Provide the (x, y) coordinate of the cell's center where the given text is located.  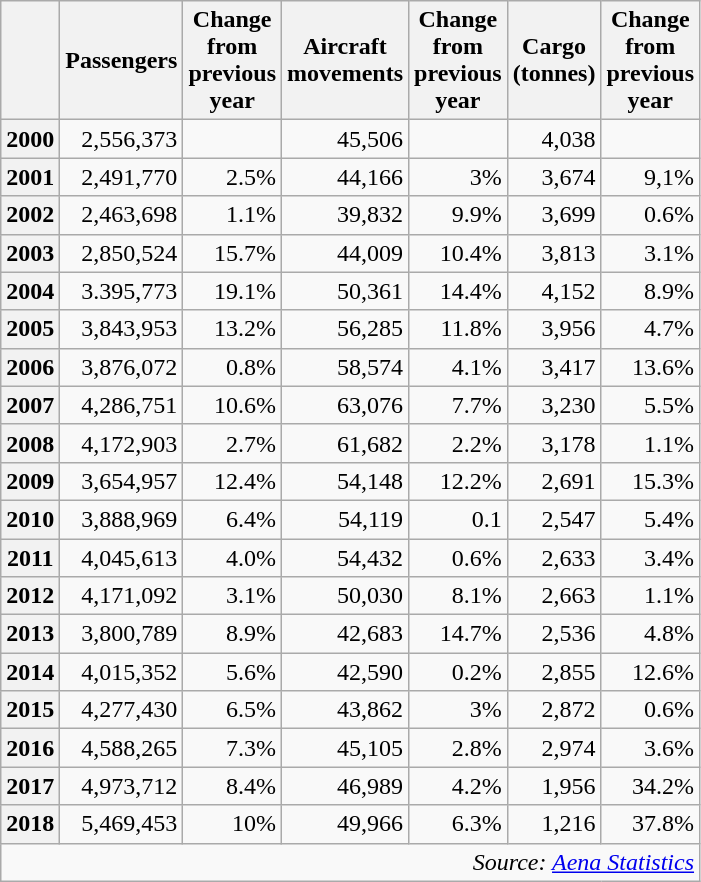
10.6% (232, 405)
5.4% (650, 519)
44,009 (346, 253)
2.7% (232, 443)
4,172,903 (122, 443)
4,045,613 (122, 557)
0.1 (458, 519)
15.7% (232, 253)
2018 (30, 824)
4.8% (650, 634)
2009 (30, 481)
4.2% (458, 786)
7.3% (232, 748)
2,663 (554, 596)
6.5% (232, 710)
12.2% (458, 481)
2,463,698 (122, 215)
6.3% (458, 824)
2012 (30, 596)
3,843,953 (122, 329)
3.395,773 (122, 291)
4,171,092 (122, 596)
6.4% (232, 519)
42,590 (346, 672)
2006 (30, 367)
3,800,789 (122, 634)
2011 (30, 557)
45,105 (346, 748)
54,148 (346, 481)
43,862 (346, 710)
58,574 (346, 367)
3,674 (554, 177)
10% (232, 824)
4,588,265 (122, 748)
2,491,770 (122, 177)
2.8% (458, 748)
2005 (30, 329)
3.6% (650, 748)
8.4% (232, 786)
2.5% (232, 177)
Cargo (tonnes) (554, 60)
50,361 (346, 291)
13.6% (650, 367)
37.8% (650, 824)
12.4% (232, 481)
12.6% (650, 672)
3.4% (650, 557)
2008 (30, 443)
63,076 (346, 405)
2.2% (458, 443)
Source: Aena Statistics (350, 862)
2007 (30, 405)
54,432 (346, 557)
61,682 (346, 443)
8.1% (458, 596)
15.3% (650, 481)
39,832 (346, 215)
19.1% (232, 291)
42,683 (346, 634)
4,015,352 (122, 672)
4,286,751 (122, 405)
3,699 (554, 215)
45,506 (346, 139)
9.9% (458, 215)
2,855 (554, 672)
14.4% (458, 291)
2016 (30, 748)
2010 (30, 519)
4.0% (232, 557)
2002 (30, 215)
1,216 (554, 824)
2,850,524 (122, 253)
0.8% (232, 367)
34.2% (650, 786)
2015 (30, 710)
3,876,072 (122, 367)
3,230 (554, 405)
5,469,453 (122, 824)
2004 (30, 291)
50,030 (346, 596)
3,417 (554, 367)
44,166 (346, 177)
2,633 (554, 557)
4.7% (650, 329)
2014 (30, 672)
9,1% (650, 177)
Aircraft movements (346, 60)
3,813 (554, 253)
5.6% (232, 672)
7.7% (458, 405)
3,178 (554, 443)
2013 (30, 634)
4,038 (554, 139)
14.7% (458, 634)
49,966 (346, 824)
2,556,373 (122, 139)
56,285 (346, 329)
10.4% (458, 253)
46,989 (346, 786)
2,974 (554, 748)
4.1% (458, 367)
4,277,430 (122, 710)
5.5% (650, 405)
4,973,712 (122, 786)
2000 (30, 139)
2001 (30, 177)
2,691 (554, 481)
13.2% (232, 329)
2017 (30, 786)
3,654,957 (122, 481)
2003 (30, 253)
0.2% (458, 672)
2,547 (554, 519)
3,956 (554, 329)
1,956 (554, 786)
2,872 (554, 710)
Passengers (122, 60)
11.8% (458, 329)
3,888,969 (122, 519)
2,536 (554, 634)
4,152 (554, 291)
54,119 (346, 519)
